Detect which cell encompasses the target text, then output its [X, Y] center coordinate. 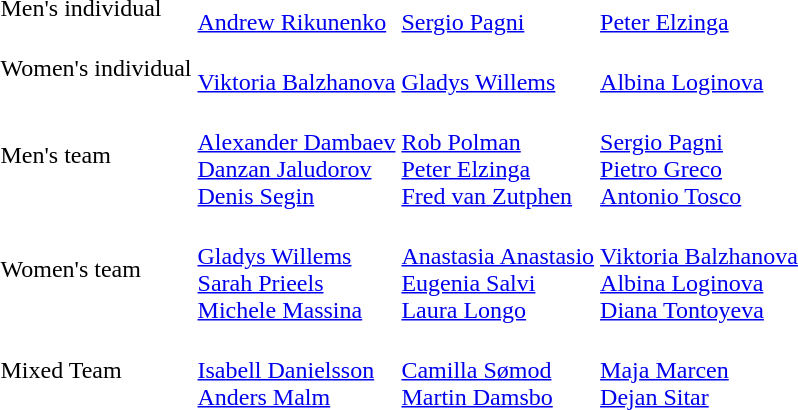
Anastasia Anastasio Eugenia Salvi Laura Longo [498, 270]
Gladys Willems [498, 68]
Viktoria Balzhanova [296, 68]
Rob Polman Peter Elzinga Fred van Zutphen [498, 156]
Alexander Dambaev Danzan Jaludorov Denis Segin [296, 156]
Gladys Willems Sarah Prieels Michele Massina [296, 270]
